Determine the [X, Y] coordinate at the center of the cell enclosing the given text.  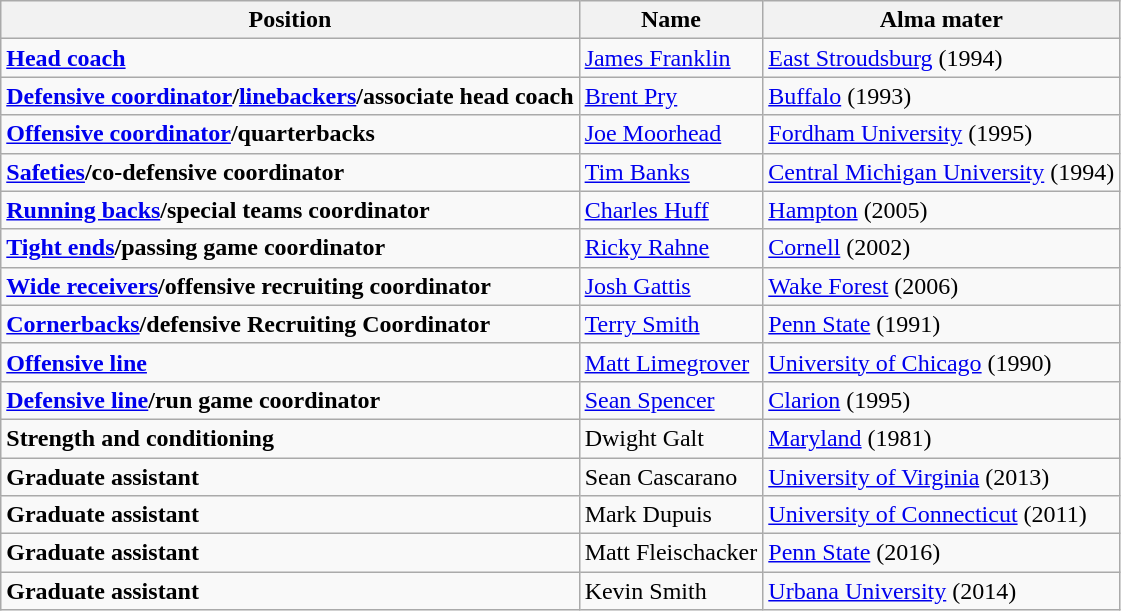
Ricky Rahne [671, 248]
Offensive line [290, 362]
Defensive coordinator/linebackers/associate head coach [290, 96]
Defensive line/run game coordinator [290, 400]
Tim Banks [671, 172]
Terry Smith [671, 324]
Fordham University (1995) [942, 134]
University of Connecticut (2011) [942, 515]
Joe Moorhead [671, 134]
Matt Limegrover [671, 362]
Running backs/special teams coordinator [290, 210]
Sean Cascarano [671, 477]
Mark Dupuis [671, 515]
James Franklin [671, 58]
Penn State (2016) [942, 553]
Dwight Galt [671, 438]
Hampton (2005) [942, 210]
East Stroudsburg (1994) [942, 58]
Central Michigan University (1994) [942, 172]
Name [671, 20]
Urbana University (2014) [942, 591]
Wake Forest (2006) [942, 286]
Position [290, 20]
Wide receivers/offensive recruiting coordinator [290, 286]
Brent Pry [671, 96]
Josh Gattis [671, 286]
Sean Spencer [671, 400]
Cornerbacks/defensive Recruiting Coordinator [290, 324]
Safeties/co-defensive coordinator [290, 172]
Alma mater [942, 20]
Tight ends/passing game coordinator [290, 248]
Kevin Smith [671, 591]
Maryland (1981) [942, 438]
Penn State (1991) [942, 324]
University of Chicago (1990) [942, 362]
Buffalo (1993) [942, 96]
Charles Huff [671, 210]
Offensive coordinator/quarterbacks [290, 134]
Matt Fleischacker [671, 553]
Cornell (2002) [942, 248]
Clarion (1995) [942, 400]
Strength and conditioning [290, 438]
University of Virginia (2013) [942, 477]
Head coach [290, 58]
